From the cell containing the given text, extract its center point as (x, y) coordinate. 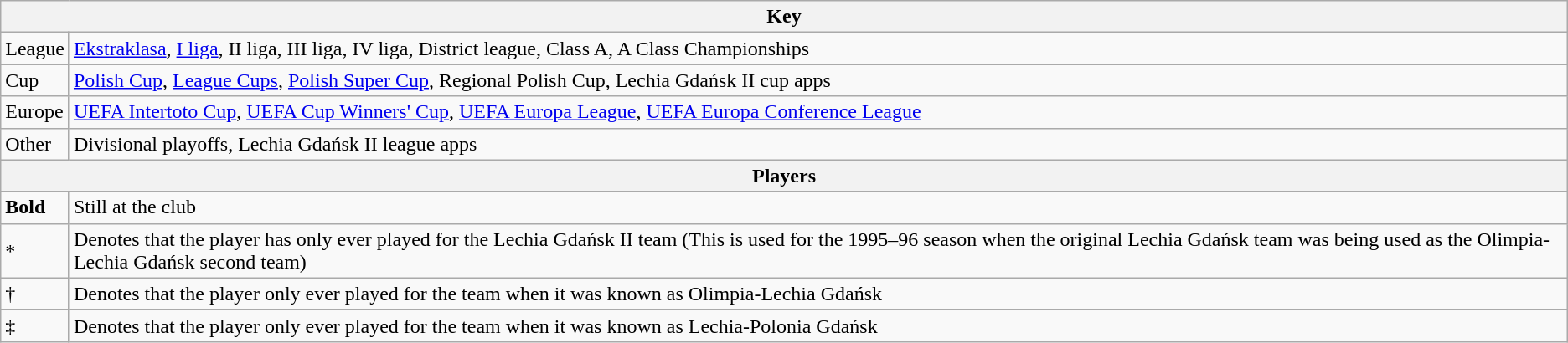
Players (784, 176)
† (35, 294)
League (35, 49)
Cup (35, 80)
Ekstraklasa, I liga, II liga, III liga, IV liga, District league, Class A, A Class Championships (818, 49)
Still at the club (818, 207)
UEFA Intertoto Cup, UEFA Cup Winners' Cup, UEFA Europa League, UEFA Europa Conference League (818, 112)
Other (35, 144)
Divisional playoffs, Lechia Gdańsk II league apps (818, 144)
Denotes that the player only ever played for the team when it was known as Olimpia-Lechia Gdańsk (818, 294)
Bold (35, 207)
‡ (35, 325)
* (35, 251)
Polish Cup, League Cups, Polish Super Cup, Regional Polish Cup, Lechia Gdańsk II cup apps (818, 80)
Key (784, 17)
Denotes that the player only ever played for the team when it was known as Lechia-Polonia Gdańsk (818, 325)
Europe (35, 112)
